Pinpoint the cell where the given text exists, returning its [X, Y] midpoint coordinate. 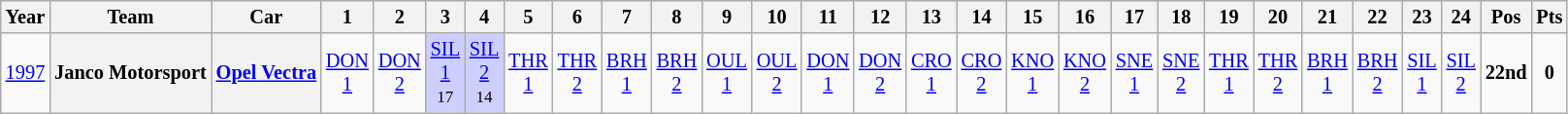
Year [25, 17]
21 [1327, 17]
14 [982, 17]
24 [1461, 17]
3 [445, 17]
8 [677, 17]
Janco Motorsport [130, 73]
22nd [1506, 73]
1 [347, 17]
Car [266, 17]
0 [1551, 73]
SIL1 [1421, 73]
SIL214 [484, 73]
SIL2 [1461, 73]
5 [528, 17]
SNE2 [1181, 73]
9 [727, 17]
OUL2 [777, 73]
2 [400, 17]
16 [1085, 17]
22 [1378, 17]
18 [1181, 17]
1997 [25, 73]
OUL1 [727, 73]
23 [1421, 17]
Team [130, 17]
KNO1 [1032, 73]
15 [1032, 17]
17 [1134, 17]
KNO2 [1085, 73]
6 [577, 17]
CRO2 [982, 73]
12 [880, 17]
SIL117 [445, 73]
Pos [1506, 17]
13 [931, 17]
Opel Vectra [266, 73]
10 [777, 17]
Pts [1551, 17]
11 [828, 17]
20 [1278, 17]
4 [484, 17]
CRO1 [931, 73]
7 [627, 17]
19 [1228, 17]
SNE1 [1134, 73]
